For the text-containing cell, return its midpoint in (X, Y) coordinate format. 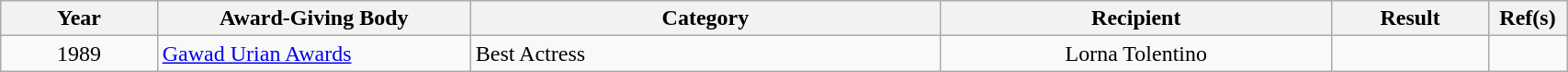
Result (1410, 18)
Category (705, 18)
Gawad Urian Awards (314, 54)
Year (79, 18)
Ref(s) (1527, 18)
Award-Giving Body (314, 18)
Lorna Tolentino (1136, 54)
Recipient (1136, 18)
Best Actress (705, 54)
1989 (79, 54)
